Find where the given text appears and provide that cell's center as [x, y] coordinate. 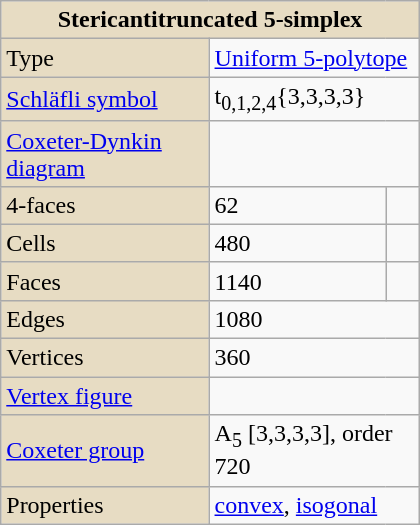
4-faces [105, 205]
convex, isogonal [314, 505]
Properties [105, 505]
Coxeter-Dynkin diagram [105, 154]
1140 [298, 281]
t0,1,2,4{3,3,3,3} [314, 99]
62 [298, 205]
Schläfli symbol [105, 99]
Cells [105, 243]
Uniform 5-polytope [314, 58]
Stericantitruncated 5-simplex [210, 20]
Faces [105, 281]
Coxeter group [105, 450]
480 [298, 243]
Vertex figure [105, 396]
1080 [314, 319]
Type [105, 58]
Vertices [105, 358]
Edges [105, 319]
360 [314, 358]
A5 [3,3,3,3], order 720 [314, 450]
